Detect which cell encompasses the target text, then output its (x, y) center coordinate. 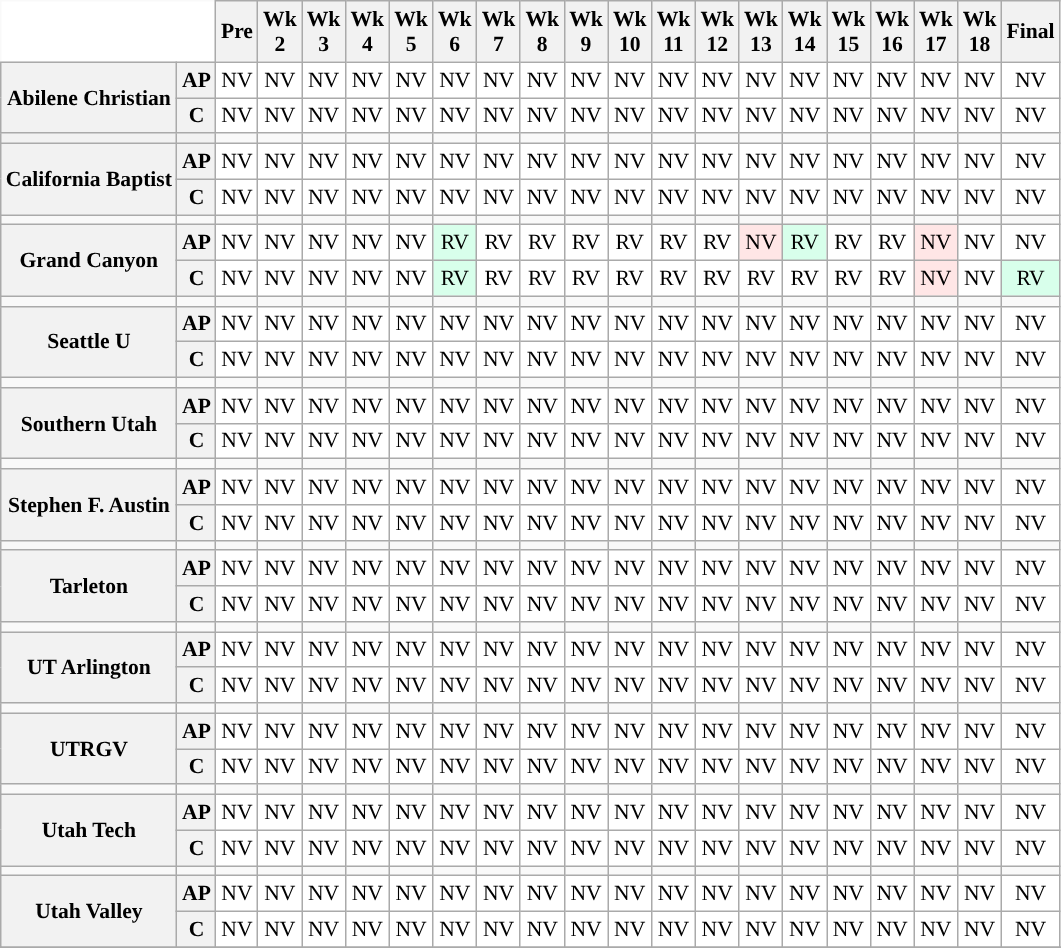
Wk3 (324, 32)
Wk12 (717, 32)
Utah Valley (89, 912)
Pre (237, 32)
Wk15 (849, 32)
UTRGV (89, 748)
Final (1030, 32)
California Baptist (89, 180)
Wk5 (411, 32)
Seattle U (89, 342)
Wk11 (674, 32)
Utah Tech (89, 830)
Southern Utah (89, 424)
Stephen F. Austin (89, 504)
UT Arlington (89, 668)
Wk16 (892, 32)
Wk13 (761, 32)
Wk7 (499, 32)
Wk4 (367, 32)
Wk18 (980, 32)
Wk9 (586, 32)
Wk17 (936, 32)
Grand Canyon (89, 260)
Wk8 (542, 32)
Wk6 (455, 32)
Tarleton (89, 586)
Wk14 (805, 32)
Wk10 (630, 32)
Abilene Christian (89, 98)
Wk2 (280, 32)
